Return [X, Y] of the center of cell containing provided text 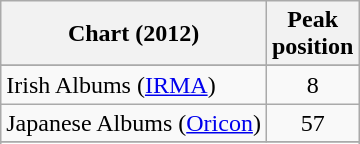
57 [312, 123]
Irish Albums (IRMA) [134, 85]
Peakposition [312, 34]
8 [312, 85]
Chart (2012) [134, 34]
Japanese Albums (Oricon) [134, 123]
